Return (x, y) of the center of cell containing provided text 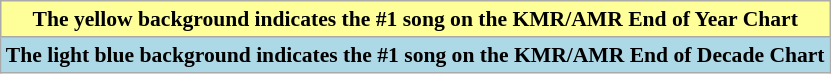
The yellow background indicates the #1 song on the KMR/AMR End of Year Chart (416, 19)
The light blue background indicates the #1 song on the KMR/AMR End of Decade Chart (416, 55)
